Capture the cell that displays the provided text and extract its (x, y) central coordinate. 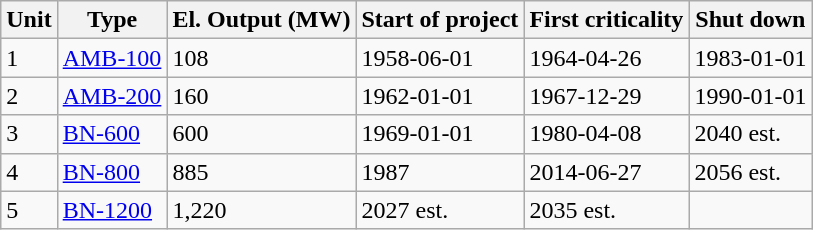
2035 est. (606, 210)
Unit (29, 20)
1987 (440, 172)
AMB-100 (112, 58)
160 (262, 96)
1,220 (262, 210)
1990-01-01 (750, 96)
108 (262, 58)
1969-01-01 (440, 134)
BN-1200 (112, 210)
Type (112, 20)
600 (262, 134)
1967-12-29 (606, 96)
2 (29, 96)
2056 est. (750, 172)
5 (29, 210)
Shut down (750, 20)
1958-06-01 (440, 58)
1980-04-08 (606, 134)
885 (262, 172)
El. Output (MW) (262, 20)
BN-600 (112, 134)
1 (29, 58)
Start of project (440, 20)
AMB-200 (112, 96)
1962-01-01 (440, 96)
2040 est. (750, 134)
2027 est. (440, 210)
First criticality (606, 20)
3 (29, 134)
BN-800 (112, 172)
2014-06-27 (606, 172)
1964-04-26 (606, 58)
1983-01-01 (750, 58)
4 (29, 172)
